For the text-containing cell, return its midpoint in [X, Y] coordinate format. 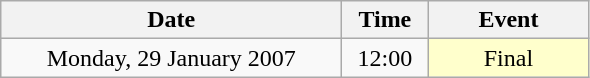
Event [508, 20]
Final [508, 58]
12:00 [385, 58]
Monday, 29 January 2007 [172, 58]
Time [385, 20]
Date [172, 20]
